Output the (x, y) coordinate of the center of the cell containing the given text.  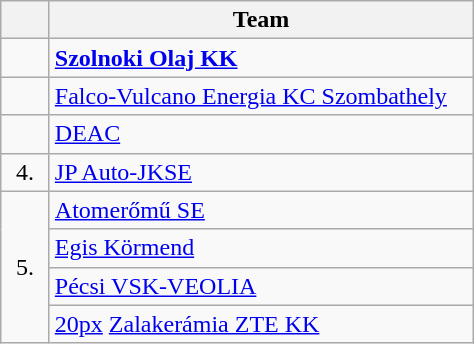
Pécsi VSK-VEOLIA (261, 286)
5. (26, 267)
20px Zalakerámia ZTE KK (261, 324)
Szolnoki Olaj KK (261, 58)
Atomerőmű SE (261, 210)
Team (261, 20)
DEAC (261, 134)
JP Auto-JKSE (261, 172)
4. (26, 172)
Egis Körmend (261, 248)
Falco-Vulcano Energia KC Szombathely (261, 96)
